Pinpoint the cell where the given text exists, returning its (x, y) midpoint coordinate. 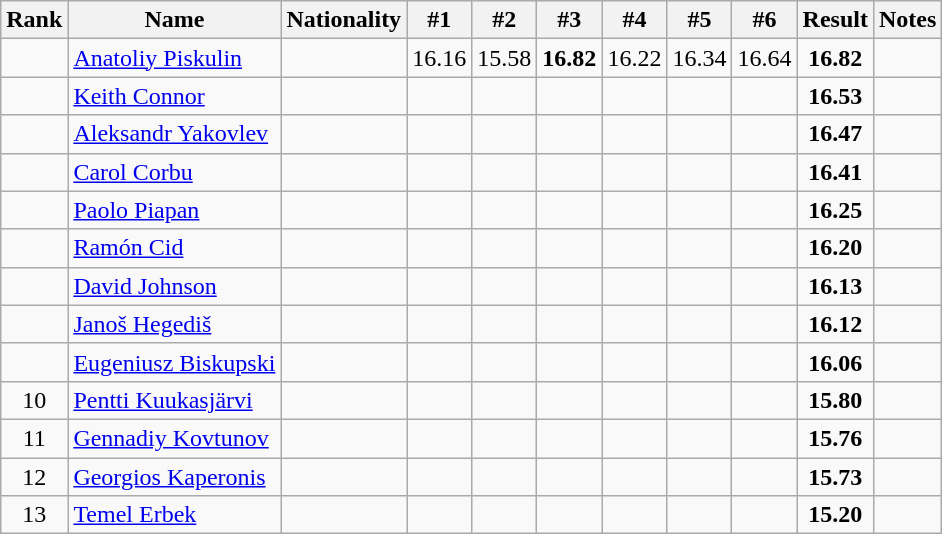
Paolo Piapan (174, 210)
#3 (570, 20)
Ramón Cid (174, 248)
Keith Connor (174, 96)
16.06 (835, 362)
12 (34, 477)
Pentti Kuukasjärvi (174, 400)
#1 (440, 20)
#5 (700, 20)
15.76 (835, 438)
Anatoliy Piskulin (174, 58)
13 (34, 515)
16.34 (700, 58)
15.73 (835, 477)
Result (835, 20)
Nationality (344, 20)
10 (34, 400)
Eugeniusz Biskupski (174, 362)
16.20 (835, 248)
Georgios Kaperonis (174, 477)
15.80 (835, 400)
#2 (504, 20)
Temel Erbek (174, 515)
Name (174, 20)
15.58 (504, 58)
Janoš Hegediš (174, 324)
16.16 (440, 58)
Carol Corbu (174, 172)
16.25 (835, 210)
16.13 (835, 286)
David Johnson (174, 286)
16.53 (835, 96)
16.22 (634, 58)
15.20 (835, 515)
Gennadiy Kovtunov (174, 438)
#4 (634, 20)
16.64 (764, 58)
11 (34, 438)
16.12 (835, 324)
16.41 (835, 172)
Aleksandr Yakovlev (174, 134)
16.47 (835, 134)
Notes (907, 20)
Rank (34, 20)
#6 (764, 20)
